Capture the cell that displays the provided text and extract its (x, y) central coordinate. 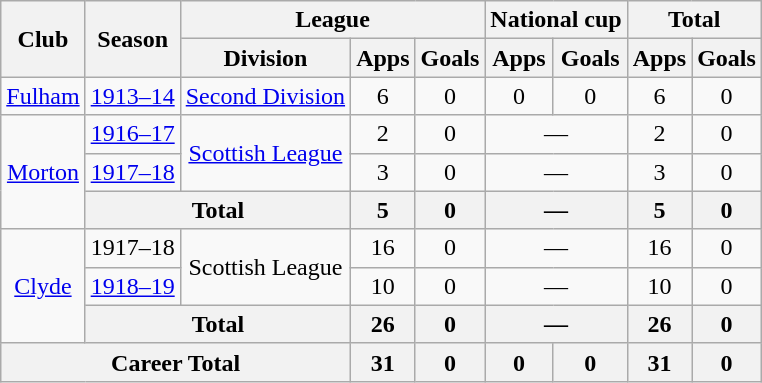
1913–14 (132, 96)
Clyde (43, 286)
Club (43, 39)
Second Division (265, 96)
League (332, 20)
Career Total (176, 362)
Season (132, 39)
National cup (556, 20)
Fulham (43, 96)
Division (265, 58)
1918–19 (132, 286)
Morton (43, 172)
1916–17 (132, 134)
